Extract the (x, y) coordinate from the center of the cell holding the provided text.  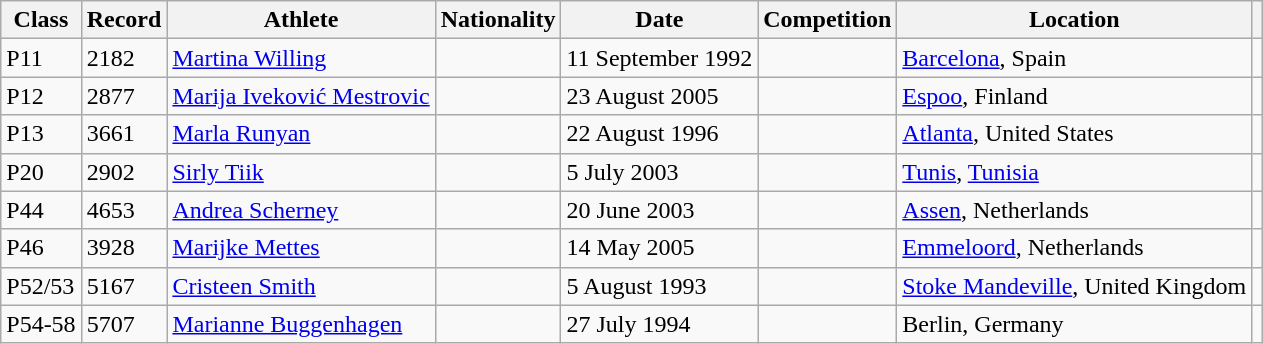
3661 (124, 134)
Class (41, 20)
Competition (828, 20)
Atlanta, United States (1074, 134)
Marija Iveković Mestrovic (301, 96)
P20 (41, 172)
4653 (124, 210)
22 August 1996 (660, 134)
Athlete (301, 20)
Date (660, 20)
Cristeen Smith (301, 286)
P52/53 (41, 286)
5167 (124, 286)
11 September 1992 (660, 58)
2877 (124, 96)
Marla Runyan (301, 134)
23 August 2005 (660, 96)
Location (1074, 20)
P13 (41, 134)
5 August 1993 (660, 286)
Andrea Scherney (301, 210)
Assen, Netherlands (1074, 210)
P44 (41, 210)
20 June 2003 (660, 210)
P11 (41, 58)
3928 (124, 248)
2902 (124, 172)
P54-58 (41, 324)
5 July 2003 (660, 172)
27 July 1994 (660, 324)
5707 (124, 324)
Sirly Tiik (301, 172)
P46 (41, 248)
Espoo, Finland (1074, 96)
Record (124, 20)
2182 (124, 58)
Berlin, Germany (1074, 324)
Martina Willing (301, 58)
Nationality (498, 20)
Tunis, Tunisia (1074, 172)
Stoke Mandeville, United Kingdom (1074, 286)
Marijke Mettes (301, 248)
Emmeloord, Netherlands (1074, 248)
Barcelona, Spain (1074, 58)
P12 (41, 96)
Marianne Buggenhagen (301, 324)
14 May 2005 (660, 248)
